Detect which cell encompasses the target text, then output its [x, y] center coordinate. 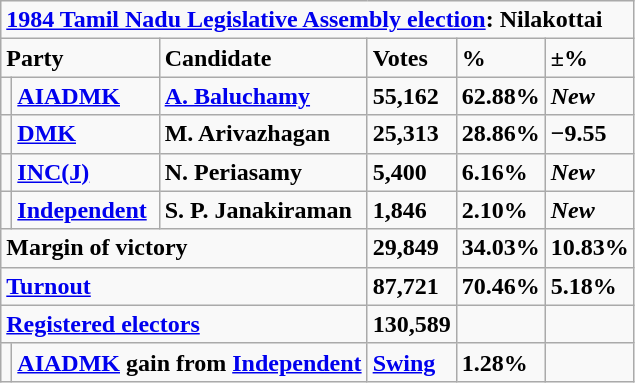
5.18% [590, 286]
62.88% [500, 96]
5,400 [412, 172]
Votes [412, 58]
34.03% [500, 248]
AIADMK gain from Independent [190, 362]
10.83% [590, 248]
−9.55 [590, 134]
N. Periasamy [263, 172]
130,589 [412, 324]
Independent [86, 210]
87,721 [412, 286]
S. P. Janakiraman [263, 210]
29,849 [412, 248]
55,162 [412, 96]
Margin of victory [184, 248]
1,846 [412, 210]
AIADMK [86, 96]
25,313 [412, 134]
1.28% [500, 362]
2.10% [500, 210]
1984 Tamil Nadu Legislative Assembly election: Nilakottai [318, 20]
A. Baluchamy [263, 96]
Swing [412, 362]
Turnout [184, 286]
±% [590, 58]
INC(J) [86, 172]
DMK [86, 134]
M. Arivazhagan [263, 134]
70.46% [500, 286]
Candidate [263, 58]
Registered electors [184, 324]
Party [80, 58]
% [500, 58]
6.16% [500, 172]
28.86% [500, 134]
